Locate the cell with the specified text and output its [X, Y] center coordinate. 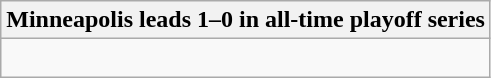
Minneapolis leads 1–0 in all-time playoff series [246, 20]
